Scan for the cell matching the given text and deliver its [x, y] coordinate at center. 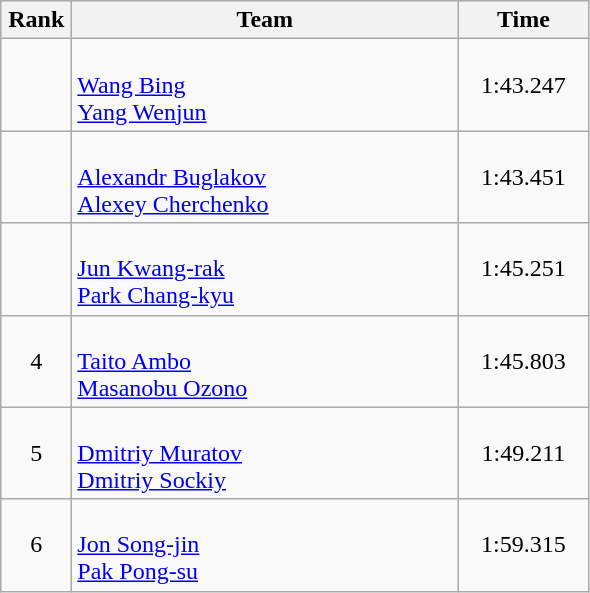
Taito AmboMasanobu Ozono [265, 361]
1:43.451 [524, 177]
1:45.251 [524, 269]
1:59.315 [524, 545]
Rank [36, 20]
Dmitriy MuratovDmitriy Sockiy [265, 453]
6 [36, 545]
Time [524, 20]
Jon Song-jinPak Pong-su [265, 545]
Jun Kwang-rakPark Chang-kyu [265, 269]
Alexandr BuglakovAlexey Cherchenko [265, 177]
Team [265, 20]
4 [36, 361]
1:49.211 [524, 453]
Wang BingYang Wenjun [265, 85]
5 [36, 453]
1:43.247 [524, 85]
1:45.803 [524, 361]
